For the text-containing cell, return its midpoint in (x, y) coordinate format. 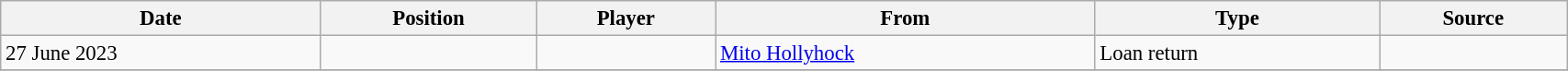
Mito Hollyhock (906, 53)
From (906, 18)
Type (1237, 18)
Position (428, 18)
Player (626, 18)
Date (161, 18)
27 June 2023 (161, 53)
Source (1473, 18)
Loan return (1237, 53)
